Provide the (x, y) coordinate of the cell's center where the given text is located.  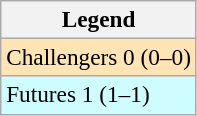
Legend (99, 19)
Futures 1 (1–1) (99, 95)
Challengers 0 (0–0) (99, 57)
